Extract the (x, y) coordinate from the center of the cell holding the provided text.  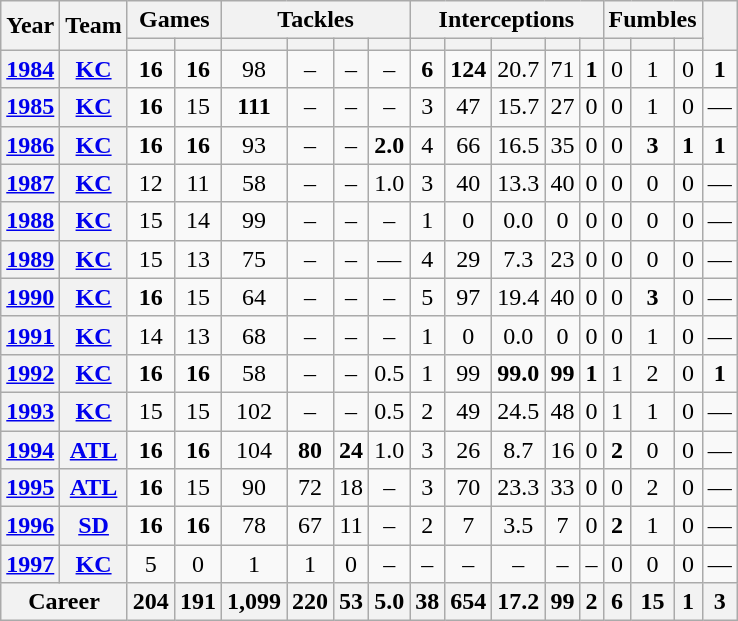
3.5 (518, 526)
8.7 (518, 449)
1996 (30, 526)
1989 (30, 259)
1990 (30, 297)
204 (150, 602)
104 (254, 449)
66 (468, 145)
71 (562, 69)
220 (310, 602)
1986 (30, 145)
1984 (30, 69)
1995 (30, 488)
72 (310, 488)
80 (310, 449)
33 (562, 488)
13.3 (518, 183)
68 (254, 335)
67 (310, 526)
29 (468, 259)
27 (562, 107)
49 (468, 411)
1997 (30, 564)
75 (254, 259)
Team (94, 26)
23.3 (518, 488)
93 (254, 145)
78 (254, 526)
1992 (30, 373)
16.5 (518, 145)
1994 (30, 449)
SD (94, 526)
20.7 (518, 69)
90 (254, 488)
98 (254, 69)
17.2 (518, 602)
Career (64, 602)
12 (150, 183)
111 (254, 107)
48 (562, 411)
5.0 (390, 602)
38 (428, 602)
191 (198, 602)
Fumbles (652, 20)
99.0 (518, 373)
53 (352, 602)
Year (30, 26)
1993 (30, 411)
Interceptions (506, 20)
97 (468, 297)
Tackles (315, 20)
23 (562, 259)
2.0 (390, 145)
654 (468, 602)
102 (254, 411)
15.7 (518, 107)
1,099 (254, 602)
35 (562, 145)
1988 (30, 221)
18 (352, 488)
124 (468, 69)
70 (468, 488)
26 (468, 449)
1987 (30, 183)
24.5 (518, 411)
24 (352, 449)
19.4 (518, 297)
47 (468, 107)
Games (174, 20)
7.3 (518, 259)
1985 (30, 107)
64 (254, 297)
1991 (30, 335)
